From the cell containing the given text, extract its center point as [X, Y] coordinate. 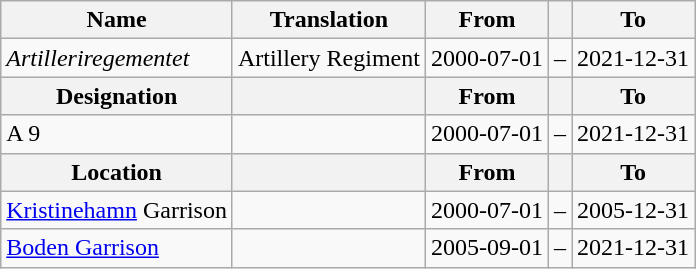
2005-09-01 [486, 248]
Boden Garrison [117, 248]
Artillery Regiment [328, 58]
Location [117, 172]
Designation [117, 96]
Name [117, 20]
Artilleriregementet [117, 58]
2005-12-31 [634, 210]
Kristinehamn Garrison [117, 210]
A 9 [117, 134]
Translation [328, 20]
